Find where the given text appears and provide that cell's center as [x, y] coordinate. 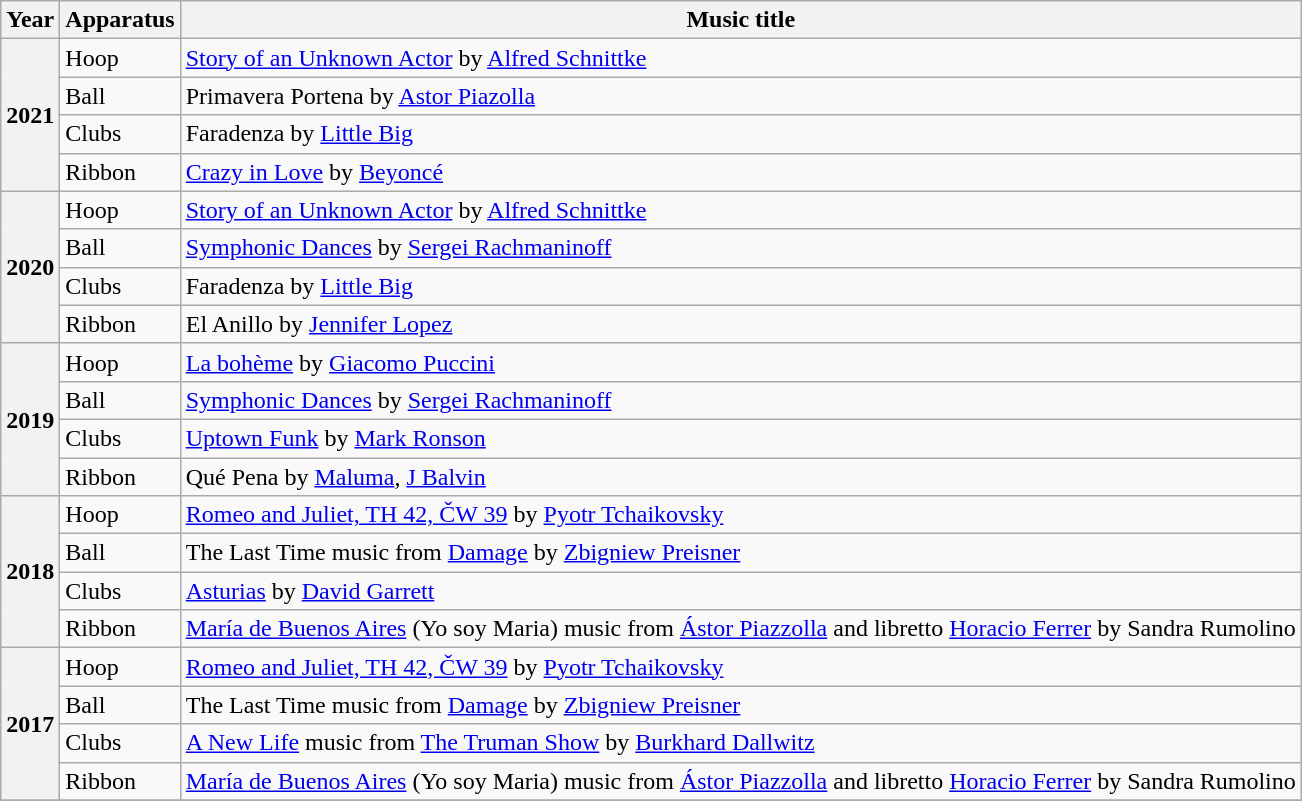
Apparatus [120, 20]
Primavera Portena by Astor Piazolla [740, 96]
Crazy in Love by Beyoncé [740, 172]
La bohème by Giacomo Puccini [740, 362]
2021 [30, 115]
A New Life music from The Truman Show by Burkhard Dallwitz [740, 743]
Asturias by David Garrett [740, 591]
2019 [30, 419]
Qué Pena by Maluma, J Balvin [740, 477]
El Anillo by Jennifer Lopez [740, 324]
2018 [30, 572]
2017 [30, 724]
Music title [740, 20]
2020 [30, 267]
Year [30, 20]
Uptown Funk by Mark Ronson [740, 438]
